Capture the cell that displays the provided text and extract its (x, y) central coordinate. 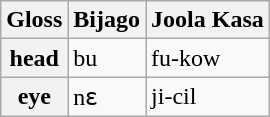
Bijago (107, 20)
bu (107, 58)
nɛ (107, 97)
fu-kow (208, 58)
eye (34, 97)
head (34, 58)
Gloss (34, 20)
Joola Kasa (208, 20)
ji-cil (208, 97)
